Provide the [x, y] coordinate of the cell's center where the given text is located.  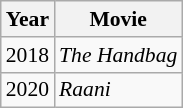
The Handbag [118, 55]
2020 [28, 90]
2018 [28, 55]
Movie [118, 19]
Year [28, 19]
Raani [118, 90]
